Capture the cell that displays the provided text and extract its [X, Y] central coordinate. 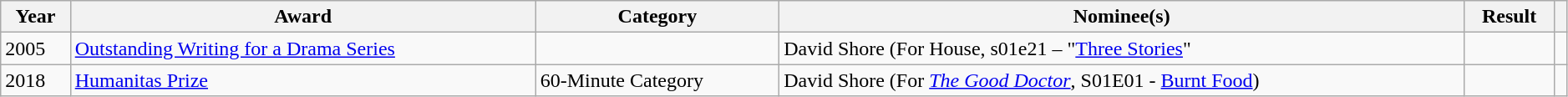
Humanitas Prize [302, 80]
Award [302, 17]
Result [1510, 17]
Nominee(s) [1122, 17]
2018 [35, 80]
2005 [35, 48]
60-Minute Category [657, 80]
David Shore (For The Good Doctor, S01E01 - Burnt Food) [1122, 80]
Category [657, 17]
Outstanding Writing for a Drama Series [302, 48]
David Shore (For House, s01e21 – "Three Stories" [1122, 48]
Year [35, 17]
